Search for the cell housing the specified text and yield its [X, Y] center coordinate. 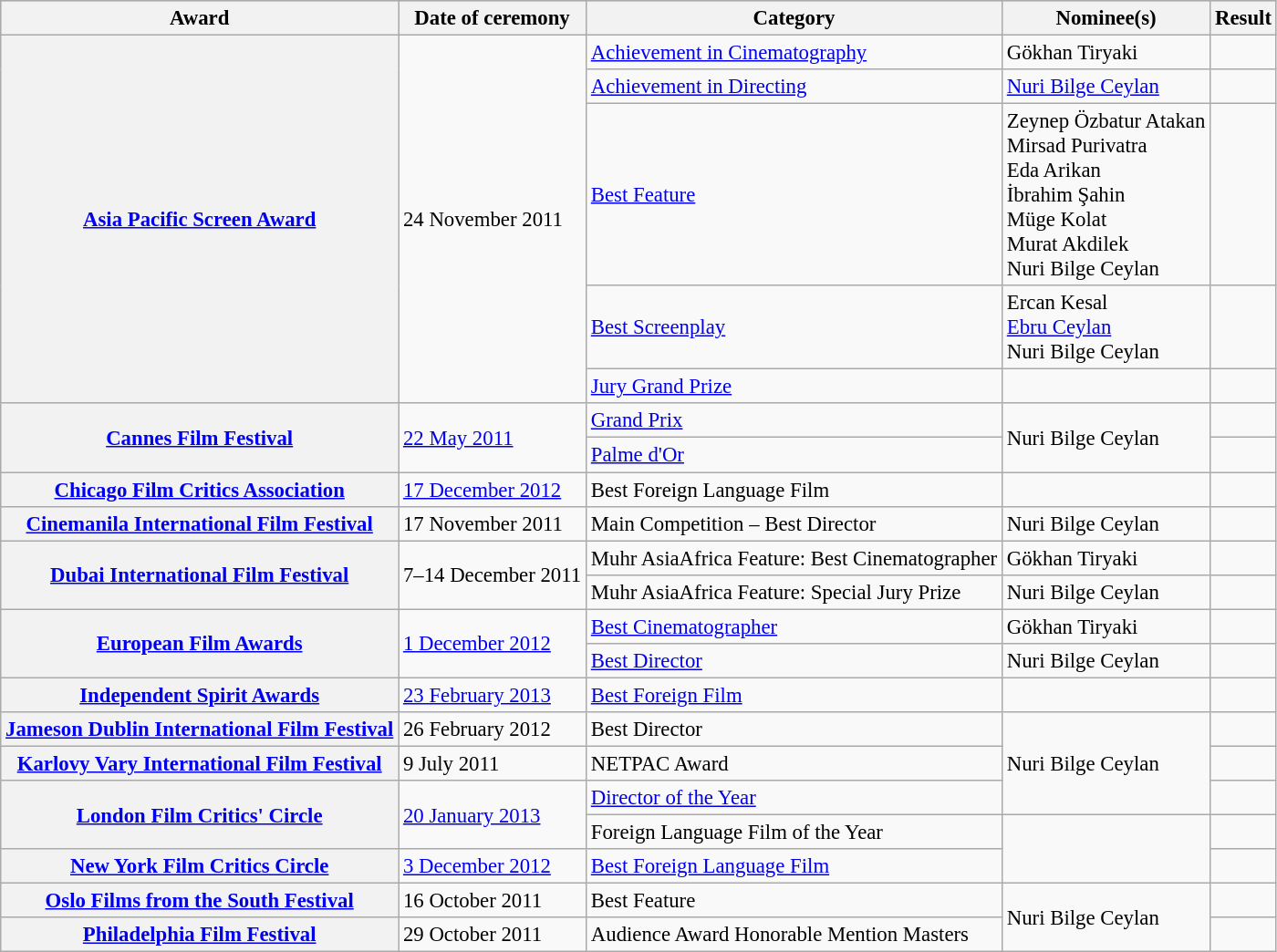
Achievement in Cinematography [794, 53]
Karlovy Vary International Film Festival [200, 763]
Audience Award Honorable Mention Masters [794, 935]
Jury Grand Prize [794, 387]
Best Foreign Film [794, 695]
20 January 2013 [493, 815]
New York Film Critics Circle [200, 866]
7–14 December 2011 [493, 574]
23 February 2013 [493, 695]
Dubai International Film Festival [200, 574]
24 November 2011 [493, 220]
Foreign Language Film of the Year [794, 833]
Cannes Film Festival [200, 438]
16 October 2011 [493, 901]
Result [1244, 18]
London Film Critics' Circle [200, 815]
European Film Awards [200, 644]
Best Screenplay [794, 327]
Cinemanila International Film Festival [200, 523]
29 October 2011 [493, 935]
Achievement in Directing [794, 87]
NETPAC Award [794, 763]
Chicago Film Critics Association [200, 490]
Muhr AsiaAfrica Feature: Special Jury Prize [794, 592]
Main Competition – Best Director [794, 523]
Philadelphia Film Festival [200, 935]
Independent Spirit Awards [200, 695]
17 November 2011 [493, 523]
Category [794, 18]
9 July 2011 [493, 763]
26 February 2012 [493, 730]
Best Cinematographer [794, 626]
Director of the Year [794, 798]
Ercan KesalEbru CeylanNuri Bilge Ceylan [1106, 327]
17 December 2012 [493, 490]
22 May 2011 [493, 438]
Asia Pacific Screen Award [200, 220]
Oslo Films from the South Festival [200, 901]
Zeynep Özbatur AtakanMirsad PurivatraEda Arikanİbrahim ŞahinMüge KolatMurat AkdilekNuri Bilge Ceylan [1106, 195]
1 December 2012 [493, 644]
3 December 2012 [493, 866]
Palme d'Or [794, 455]
Muhr AsiaAfrica Feature: Best Cinematographer [794, 558]
Grand Prix [794, 420]
Award [200, 18]
Nominee(s) [1106, 18]
Jameson Dublin International Film Festival [200, 730]
Date of ceremony [493, 18]
